Extract the [x, y] coordinate from the center of the cell holding the provided text.  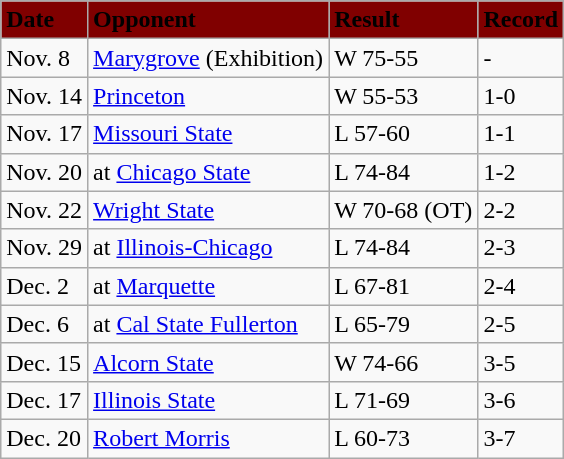
Missouri State [208, 134]
Opponent [208, 20]
at Cal State Fullerton [208, 324]
Nov. 20 [44, 172]
L 71-69 [404, 400]
at Marquette [208, 286]
2-4 [521, 286]
2-5 [521, 324]
L 67-81 [404, 286]
3-7 [521, 438]
L 60-73 [404, 438]
1-1 [521, 134]
Nov. 22 [44, 210]
1-2 [521, 172]
- [521, 58]
Nov. 29 [44, 248]
L 57-60 [404, 134]
Record [521, 20]
Wright State [208, 210]
W 55-53 [404, 96]
3-6 [521, 400]
Dec. 15 [44, 362]
Princeton [208, 96]
Nov. 8 [44, 58]
W 75-55 [404, 58]
Marygrove (Exhibition) [208, 58]
at Chicago State [208, 172]
Nov. 14 [44, 96]
W 70-68 (OT) [404, 210]
Illinois State [208, 400]
Dec. 6 [44, 324]
1-0 [521, 96]
Dec. 2 [44, 286]
Alcorn State [208, 362]
Dec. 20 [44, 438]
W 74-66 [404, 362]
Dec. 17 [44, 400]
2-3 [521, 248]
L 65-79 [404, 324]
3-5 [521, 362]
2-2 [521, 210]
Date [44, 20]
Result [404, 20]
Nov. 17 [44, 134]
Robert Morris [208, 438]
at Illinois-Chicago [208, 248]
